Provide the [x, y] coordinate of the cell's center where the given text is located.  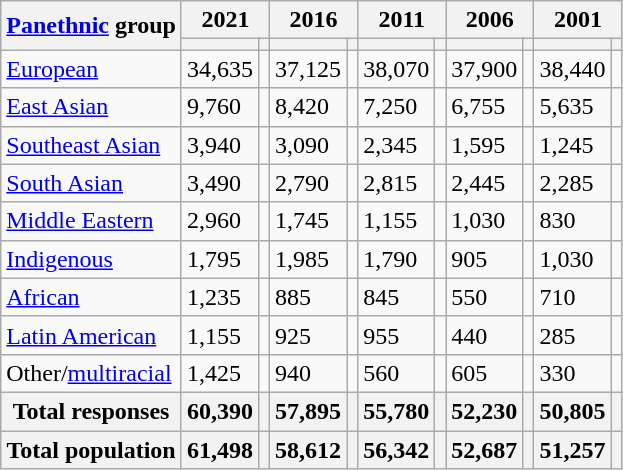
34,635 [220, 69]
East Asian [92, 107]
2001 [578, 20]
710 [572, 297]
2006 [490, 20]
51,257 [572, 449]
440 [484, 335]
1,795 [220, 259]
Total population [92, 449]
57,895 [308, 411]
2011 [402, 20]
560 [396, 373]
2,790 [308, 183]
60,390 [220, 411]
605 [484, 373]
550 [484, 297]
Latin American [92, 335]
52,687 [484, 449]
Middle Eastern [92, 221]
2021 [225, 20]
Total responses [92, 411]
50,805 [572, 411]
885 [308, 297]
African [92, 297]
2,815 [396, 183]
2,345 [396, 145]
37,125 [308, 69]
38,070 [396, 69]
845 [396, 297]
3,940 [220, 145]
52,230 [484, 411]
5,635 [572, 107]
330 [572, 373]
Indigenous [92, 259]
1,985 [308, 259]
1,425 [220, 373]
2016 [314, 20]
3,490 [220, 183]
1,595 [484, 145]
Other/multiracial [92, 373]
830 [572, 221]
South Asian [92, 183]
55,780 [396, 411]
925 [308, 335]
285 [572, 335]
56,342 [396, 449]
58,612 [308, 449]
3,090 [308, 145]
7,250 [396, 107]
1,245 [572, 145]
1,790 [396, 259]
8,420 [308, 107]
6,755 [484, 107]
2,960 [220, 221]
9,760 [220, 107]
Panethnic group [92, 26]
940 [308, 373]
European [92, 69]
Southeast Asian [92, 145]
1,745 [308, 221]
61,498 [220, 449]
2,445 [484, 183]
38,440 [572, 69]
37,900 [484, 69]
2,285 [572, 183]
1,235 [220, 297]
905 [484, 259]
955 [396, 335]
